Extract the [X, Y] coordinate from the center of the cell holding the provided text.  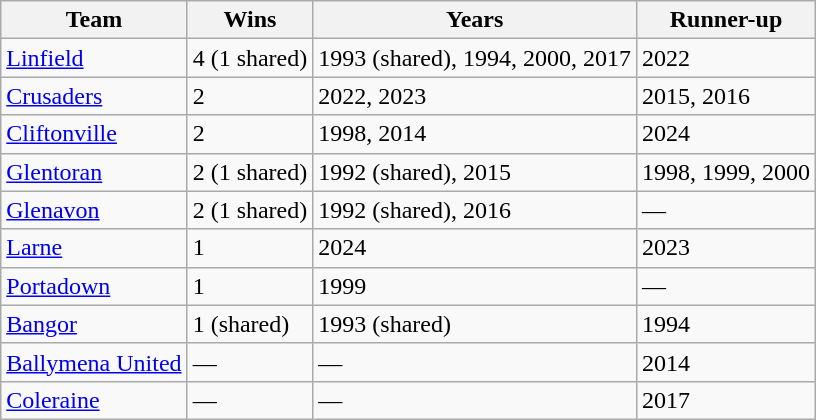
1998, 2014 [475, 134]
Team [94, 20]
Cliftonville [94, 134]
2014 [726, 362]
Linfield [94, 58]
Portadown [94, 286]
Larne [94, 248]
1992 (shared), 2015 [475, 172]
Coleraine [94, 400]
1998, 1999, 2000 [726, 172]
1993 (shared) [475, 324]
Glenavon [94, 210]
2023 [726, 248]
1994 [726, 324]
2022 [726, 58]
1 (shared) [250, 324]
1992 (shared), 2016 [475, 210]
Years [475, 20]
Runner-up [726, 20]
Crusaders [94, 96]
2015, 2016 [726, 96]
Bangor [94, 324]
Wins [250, 20]
1999 [475, 286]
2022, 2023 [475, 96]
1993 (shared), 1994, 2000, 2017 [475, 58]
Glentoran [94, 172]
Ballymena United [94, 362]
4 (1 shared) [250, 58]
2017 [726, 400]
